Scan for the cell matching the given text and deliver its [x, y] coordinate at center. 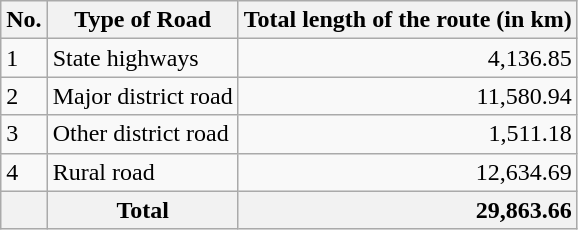
Type of Road [142, 20]
11,580.94 [408, 96]
State highways [142, 58]
Rural road [142, 172]
4,136.85 [408, 58]
Total [142, 210]
1 [24, 58]
2 [24, 96]
1,511.18 [408, 134]
Major district road [142, 96]
Other district road [142, 134]
4 [24, 172]
No. [24, 20]
29,863.66 [408, 210]
Total length of the route (in km) [408, 20]
12,634.69 [408, 172]
3 [24, 134]
